Return (x, y) of the center of cell containing provided text 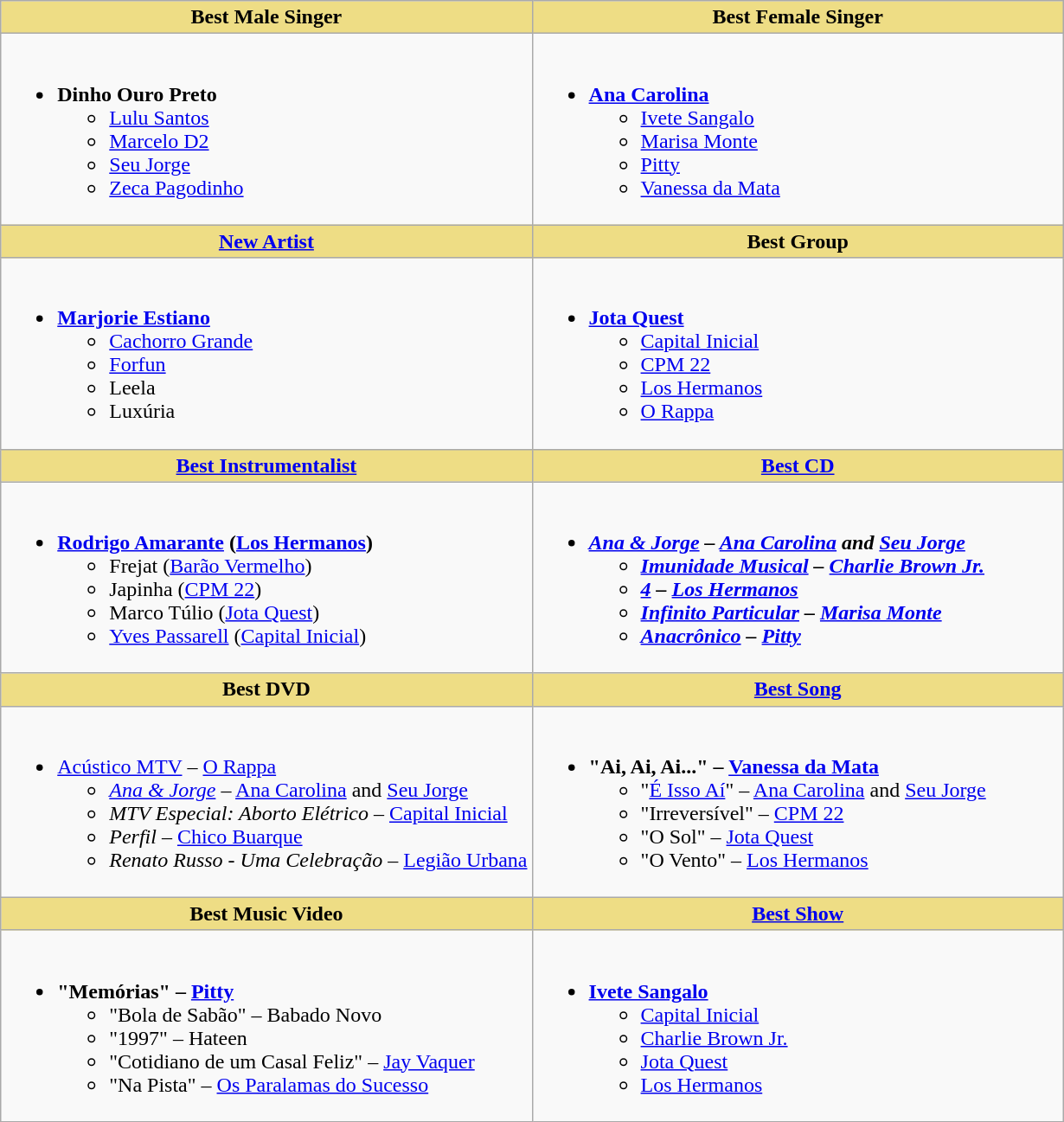
Ana CarolinaIvete SangaloMarisa MontePittyVanessa da Mata (798, 130)
Best DVD (266, 689)
New Artist (266, 241)
Dinho Ouro PretoLulu SantosMarcelo D2Seu JorgeZeca Pagodinho (266, 130)
Best Group (798, 241)
Marjorie EstianoCachorro GrandeForfunLeelaLuxúria (266, 353)
Best Instrumentalist (266, 465)
Best Song (798, 689)
Best CD (798, 465)
Ana & Jorge – Ana Carolina and Seu JorgeImunidade Musical – Charlie Brown Jr.4 – Los HermanosInfinito Particular – Marisa MonteAnacrônico – Pitty (798, 578)
Rodrigo Amarante (Los Hermanos)Frejat (Barão Vermelho)Japinha (CPM 22)Marco Túlio (Jota Quest)Yves Passarell (Capital Inicial) (266, 578)
"Ai, Ai, Ai..." – Vanessa da Mata"É Isso Aí" – Ana Carolina and Seu Jorge"Irreversível" – CPM 22"O Sol" – Jota Quest"O Vento" – Los Hermanos (798, 801)
Ivete SangaloCapital InicialCharlie Brown Jr.Jota QuestLos Hermanos (798, 1026)
Best Female Singer (798, 17)
Best Male Singer (266, 17)
Best Show (798, 914)
"Memórias" – Pitty"Bola de Sabão" – Babado Novo"1997" – Hateen"Cotidiano de um Casal Feliz" – Jay Vaquer"Na Pista" – Os Paralamas do Sucesso (266, 1026)
Jota QuestCapital InicialCPM 22Los HermanosO Rappa (798, 353)
Best Music Video (266, 914)
